Return (X, Y) of the center of cell containing provided text 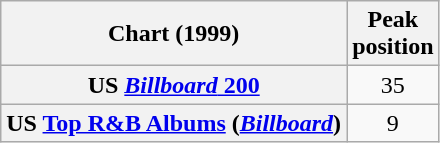
US Billboard 200 (174, 85)
US Top R&B Albums (Billboard) (174, 123)
35 (393, 85)
Chart (1999) (174, 34)
9 (393, 123)
Peakposition (393, 34)
